For the text-containing cell, return its midpoint in (x, y) coordinate format. 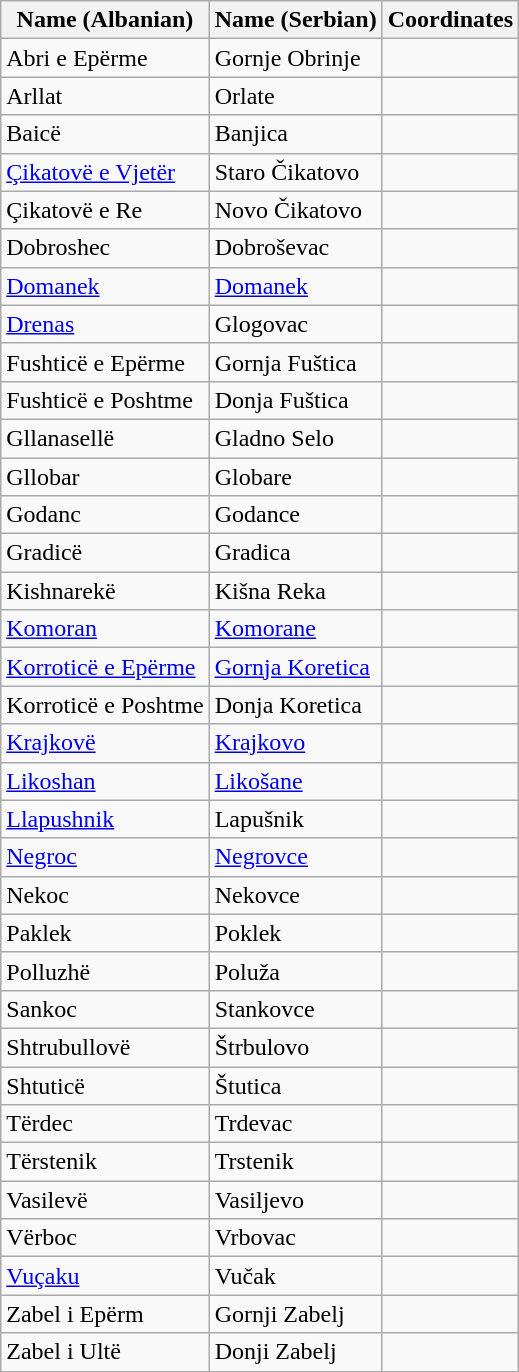
Gradicë (105, 553)
Likoshan (105, 781)
Negrovce (296, 857)
Vasiljevo (296, 1200)
Negroc (105, 857)
Dobroševac (296, 248)
Tërstenik (105, 1162)
Gornja Koretica (296, 667)
Vasilevë (105, 1200)
Shtrubullovë (105, 1047)
Gradica (296, 553)
Lapušnik (296, 819)
Vuçaku (105, 1276)
Staro Čikatovo (296, 172)
Godance (296, 515)
Zabel i Ultë (105, 1352)
Korroticë e Epërme (105, 667)
Çikatovë e Vjetër (105, 172)
Drenas (105, 324)
Nekovce (296, 895)
Shtuticë (105, 1085)
Fushticë e Poshtme (105, 400)
Štutica (296, 1085)
Glogovac (296, 324)
Donja Koretica (296, 705)
Stankovce (296, 1009)
Llapushnik (105, 819)
Dobroshec (105, 248)
Donji Zabelj (296, 1352)
Paklek (105, 933)
Gladno Selo (296, 438)
Krajkovo (296, 743)
Name (Serbian) (296, 20)
Abri e Epërme (105, 58)
Gornji Zabelj (296, 1314)
Poluža (296, 971)
Donja Fuštica (296, 400)
Godanc (105, 515)
Arllat (105, 96)
Štrbulovo (296, 1047)
Vučak (296, 1276)
Poklek (296, 933)
Gllanasellë (105, 438)
Krajkovë (105, 743)
Fushticë e Epërme (105, 362)
Komorane (296, 629)
Orlate (296, 96)
Vrbovac (296, 1238)
Vërboc (105, 1238)
Globare (296, 477)
Baicë (105, 134)
Coordinates (450, 20)
Trdevac (296, 1124)
Çikatovë e Re (105, 210)
Kishnarekë (105, 591)
Polluzhë (105, 971)
Nekoc (105, 895)
Sankoc (105, 1009)
Gornje Obrinje (296, 58)
Trstenik (296, 1162)
Korroticë e Poshtme (105, 705)
Banjica (296, 134)
Likošane (296, 781)
Komoran (105, 629)
Kišna Reka (296, 591)
Gornja Fuštica (296, 362)
Zabel i Epërm (105, 1314)
Name (Albanian) (105, 20)
Novo Čikatovo (296, 210)
Gllobar (105, 477)
Tërdec (105, 1124)
